For the text-containing cell, return its midpoint in [x, y] coordinate format. 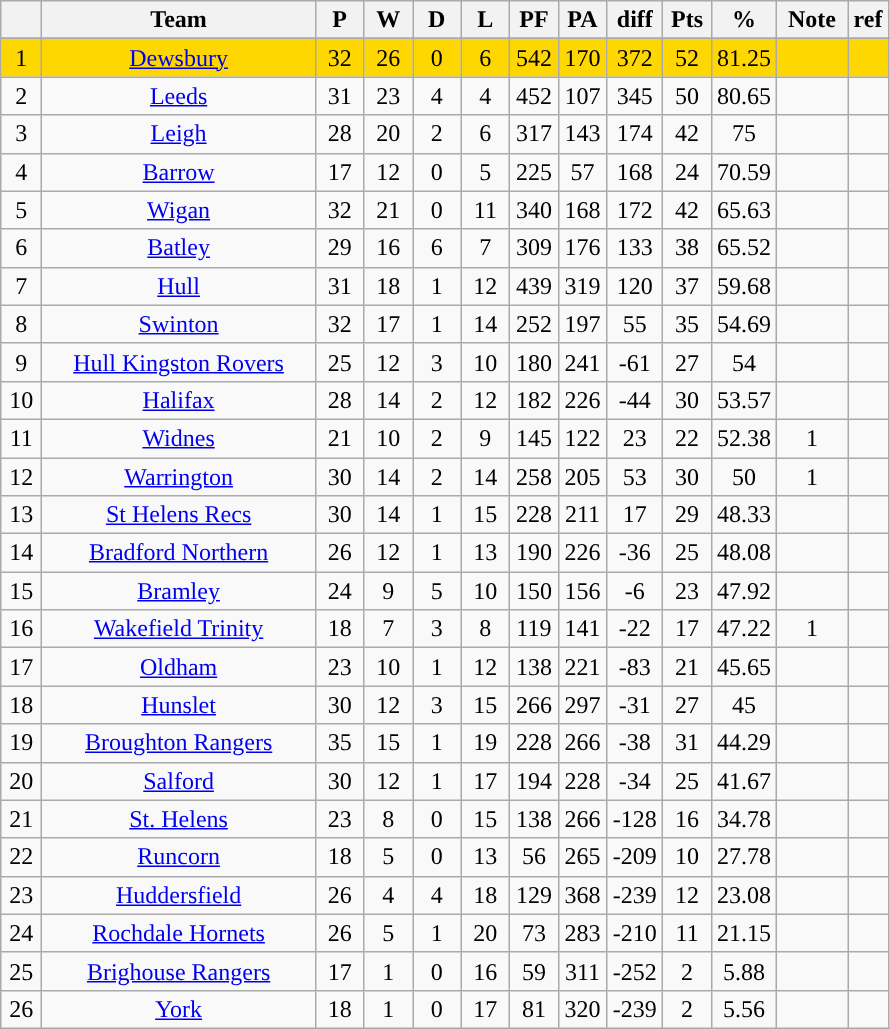
Broughton Rangers [179, 743]
Note [812, 20]
Leigh [179, 134]
81.25 [744, 58]
38 [688, 248]
Hull [179, 286]
Runcorn [179, 857]
65.63 [744, 210]
-6 [635, 591]
81 [534, 1009]
Leeds [179, 96]
-34 [635, 781]
54 [744, 362]
Widnes [179, 438]
-31 [635, 705]
Oldham [179, 667]
283 [582, 933]
Pts [688, 20]
37 [688, 286]
194 [534, 781]
Team [179, 20]
5.88 [744, 971]
Wakefield Trinity [179, 629]
Swinton [179, 324]
252 [534, 324]
48.33 [744, 515]
80.65 [744, 96]
65.52 [744, 248]
45.65 [744, 667]
-252 [635, 971]
ref [868, 20]
-128 [635, 819]
172 [635, 210]
% [744, 20]
176 [582, 248]
Hunslet [179, 705]
53 [635, 477]
D [436, 20]
319 [582, 286]
Salford [179, 781]
372 [635, 58]
27.78 [744, 857]
225 [534, 172]
107 [582, 96]
317 [534, 134]
170 [582, 58]
47.22 [744, 629]
53.57 [744, 400]
-22 [635, 629]
52.38 [744, 438]
119 [534, 629]
129 [534, 895]
Batley [179, 248]
345 [635, 96]
-44 [635, 400]
55 [635, 324]
-38 [635, 743]
Huddersfield [179, 895]
190 [534, 553]
143 [582, 134]
122 [582, 438]
47.92 [744, 591]
diff [635, 20]
Brighouse Rangers [179, 971]
5.56 [744, 1009]
57 [582, 172]
141 [582, 629]
211 [582, 515]
241 [582, 362]
174 [635, 134]
56 [534, 857]
258 [534, 477]
St Helens Recs [179, 515]
320 [582, 1009]
-209 [635, 857]
-210 [635, 933]
P [340, 20]
-83 [635, 667]
York [179, 1009]
205 [582, 477]
297 [582, 705]
St. Helens [179, 819]
PA [582, 20]
311 [582, 971]
54.69 [744, 324]
180 [534, 362]
Rochdale Hornets [179, 933]
340 [534, 210]
309 [534, 248]
45 [744, 705]
52 [688, 58]
23.08 [744, 895]
75 [744, 134]
452 [534, 96]
48.08 [744, 553]
44.29 [744, 743]
Dewsbury [179, 58]
221 [582, 667]
34.78 [744, 819]
70.59 [744, 172]
Warrington [179, 477]
59.68 [744, 286]
197 [582, 324]
156 [582, 591]
145 [534, 438]
439 [534, 286]
PF [534, 20]
368 [582, 895]
73 [534, 933]
120 [635, 286]
21.15 [744, 933]
-36 [635, 553]
265 [582, 857]
59 [534, 971]
Hull Kingston Rovers [179, 362]
41.67 [744, 781]
Bramley [179, 591]
-61 [635, 362]
L [486, 20]
Wigan [179, 210]
542 [534, 58]
Halifax [179, 400]
133 [635, 248]
182 [534, 400]
W [388, 20]
Bradford Northern [179, 553]
Barrow [179, 172]
150 [534, 591]
